Capture the cell that displays the provided text and extract its (X, Y) central coordinate. 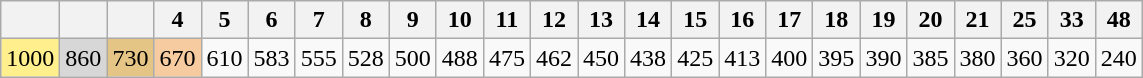
438 (648, 58)
12 (554, 20)
360 (1024, 58)
500 (412, 58)
730 (130, 58)
7 (318, 20)
5 (224, 20)
4 (178, 20)
380 (978, 58)
8 (366, 20)
555 (318, 58)
48 (1118, 20)
450 (602, 58)
488 (460, 58)
25 (1024, 20)
583 (272, 58)
1000 (30, 58)
13 (602, 20)
425 (696, 58)
20 (930, 20)
6 (272, 20)
385 (930, 58)
9 (412, 20)
320 (1072, 58)
475 (506, 58)
33 (1072, 20)
16 (742, 20)
462 (554, 58)
413 (742, 58)
15 (696, 20)
11 (506, 20)
670 (178, 58)
10 (460, 20)
395 (836, 58)
528 (366, 58)
400 (790, 58)
14 (648, 20)
18 (836, 20)
390 (884, 58)
21 (978, 20)
19 (884, 20)
860 (84, 58)
610 (224, 58)
17 (790, 20)
240 (1118, 58)
